Extract the (x, y) coordinate from the center of the cell holding the provided text.  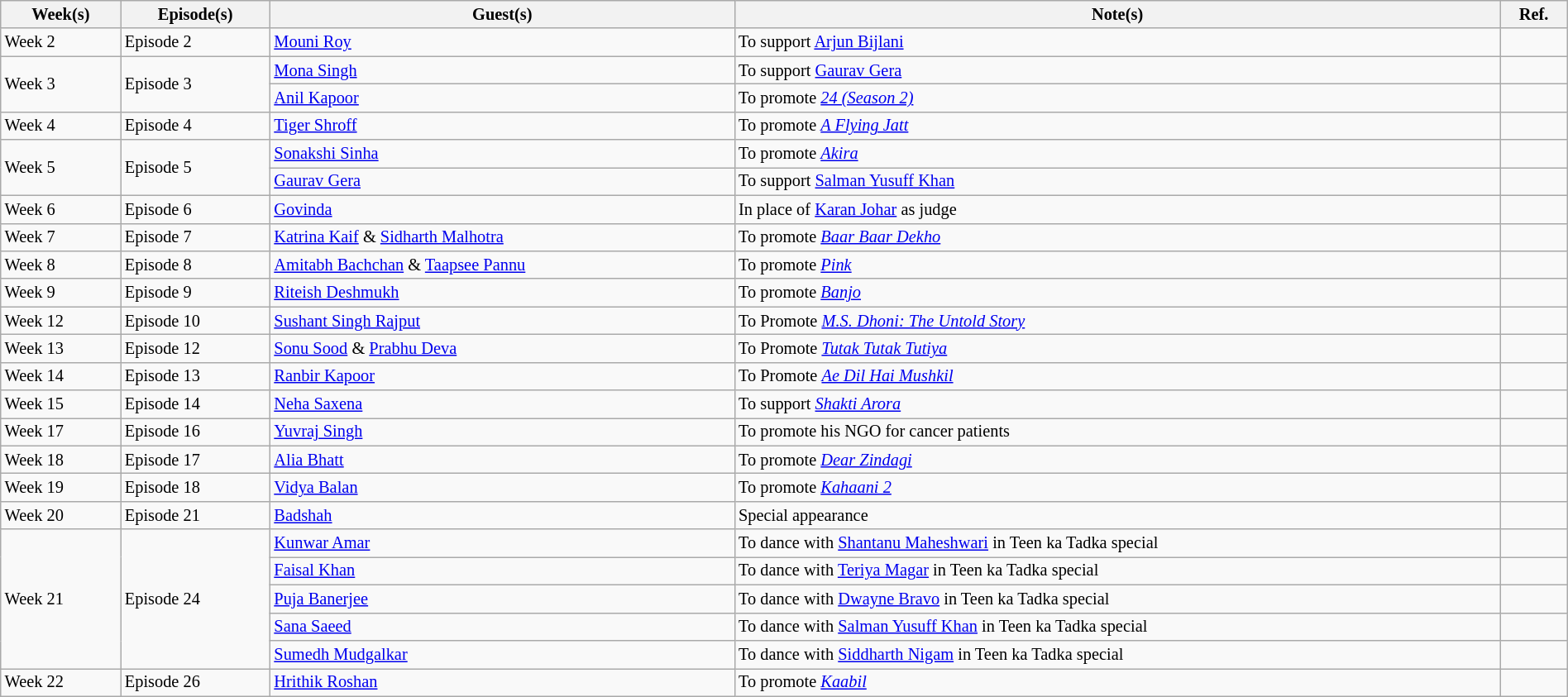
Week 2 (61, 42)
Episode 17 (195, 460)
Vidya Balan (502, 487)
Episode 8 (195, 265)
Week 17 (61, 432)
To support Salman Yusuff Khan (1117, 181)
Episode 26 (195, 682)
Episode 18 (195, 487)
Govinda (502, 209)
Week 19 (61, 487)
Alia Bhatt (502, 460)
Faisal Khan (502, 570)
Week 3 (61, 84)
To promote Akira (1117, 154)
Episode 2 (195, 42)
To dance with Dwayne Bravo in Teen ka Tadka special (1117, 599)
Episode 4 (195, 126)
Episode 10 (195, 321)
Mouni Roy (502, 42)
To promote Banjo (1117, 293)
Riteish Deshmukh (502, 293)
Tiger Shroff (502, 126)
In place of Karan Johar as judge (1117, 209)
Week 9 (61, 293)
Kunwar Amar (502, 543)
Mona Singh (502, 70)
To Promote M.S. Dhoni: The Untold Story (1117, 321)
Episode 3 (195, 84)
Sana Saeed (502, 627)
Amitabh Bachchan & Taapsee Pannu (502, 265)
To promote Kaabil (1117, 682)
Sonakshi Sinha (502, 154)
Episode 24 (195, 599)
Gaurav Gera (502, 181)
Week 22 (61, 682)
Episode 7 (195, 237)
Week 20 (61, 515)
To Promote Tutak Tutak Tutiya (1117, 348)
Week 18 (61, 460)
Ranbir Kapoor (502, 376)
Anil Kapoor (502, 98)
Guest(s) (502, 14)
To Promote Ae Dil Hai Mushkil (1117, 376)
Ref. (1533, 14)
Week 15 (61, 404)
Neha Saxena (502, 404)
To promote 24 (Season 2) (1117, 98)
Episode 16 (195, 432)
To promote Baar Baar Dekho (1117, 237)
Note(s) (1117, 14)
To promote Kahaani 2 (1117, 487)
Badshah (502, 515)
Week 13 (61, 348)
Sumedh Mudgalkar (502, 654)
Special appearance (1117, 515)
Week 7 (61, 237)
Week 4 (61, 126)
Puja Banerjee (502, 599)
To promote Pink (1117, 265)
To support Gaurav Gera (1117, 70)
Episode 13 (195, 376)
To promote his NGO for cancer patients (1117, 432)
Episode 9 (195, 293)
Katrina Kaif & Sidharth Malhotra (502, 237)
Episode 5 (195, 167)
Week(s) (61, 14)
Week 21 (61, 599)
To dance with Salman Yusuff Khan in Teen ka Tadka special (1117, 627)
Sushant Singh Rajput (502, 321)
Episode 21 (195, 515)
Week 6 (61, 209)
Yuvraj Singh (502, 432)
Episode(s) (195, 14)
Week 12 (61, 321)
Week 8 (61, 265)
Week 5 (61, 167)
To dance with Teriya Magar in Teen ka Tadka special (1117, 570)
To promote A Flying Jatt (1117, 126)
To promote Dear Zindagi (1117, 460)
Week 14 (61, 376)
Episode 12 (195, 348)
Sonu Sood & Prabhu Deva (502, 348)
To dance with Shantanu Maheshwari in Teen ka Tadka special (1117, 543)
To support Shakti Arora (1117, 404)
To support Arjun Bijlani (1117, 42)
Hrithik Roshan (502, 682)
Episode 14 (195, 404)
To dance with Siddharth Nigam in Teen ka Tadka special (1117, 654)
Episode 6 (195, 209)
